Find where the given text appears and provide that cell's center as (X, Y) coordinate. 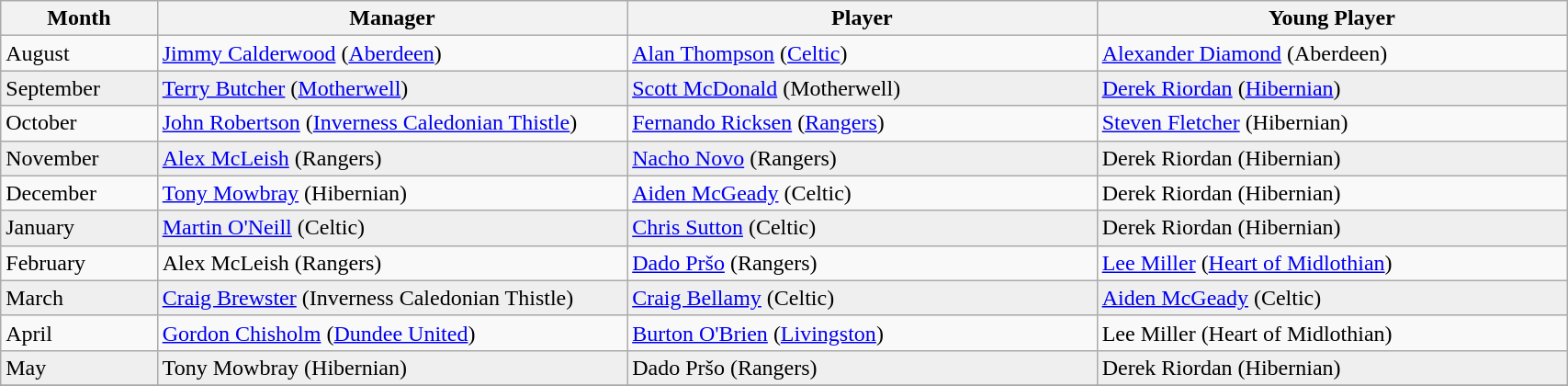
March (79, 298)
Craig Bellamy (Celtic) (862, 298)
January (79, 228)
October (79, 123)
Craig Brewster (Inverness Caledonian Thistle) (391, 298)
Gordon Chisholm (Dundee United) (391, 333)
Player (862, 18)
John Robertson (Inverness Caledonian Thistle) (391, 123)
August (79, 53)
May (79, 368)
February (79, 263)
Alan Thompson (Celtic) (862, 53)
Burton O'Brien (Livingston) (862, 333)
Terry Butcher (Motherwell) (391, 88)
April (79, 333)
Jimmy Calderwood (Aberdeen) (391, 53)
Chris Sutton (Celtic) (862, 228)
Steven Fletcher (Hibernian) (1332, 123)
September (79, 88)
December (79, 193)
Scott McDonald (Motherwell) (862, 88)
Month (79, 18)
Manager (391, 18)
Young Player (1332, 18)
Martin O'Neill (Celtic) (391, 228)
Nacho Novo (Rangers) (862, 158)
November (79, 158)
Fernando Ricksen (Rangers) (862, 123)
Alexander Diamond (Aberdeen) (1332, 53)
